Locate the cell with the specified text and output its (x, y) center coordinate. 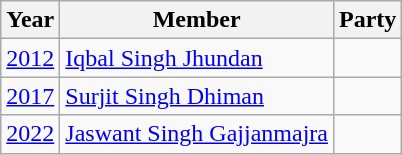
2012 (30, 58)
Surjit Singh Dhiman (197, 96)
Jaswant Singh Gajjanmajra (197, 134)
Year (30, 20)
Iqbal Singh Jhundan (197, 58)
2022 (30, 134)
2017 (30, 96)
Party (367, 20)
Member (197, 20)
